From the cell containing the given text, extract its center point as (x, y) coordinate. 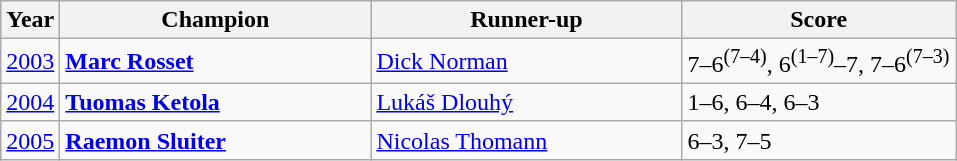
Tuomas Ketola (216, 102)
2004 (30, 102)
6–3, 7–5 (819, 140)
Nicolas Thomann (526, 140)
Dick Norman (526, 62)
1–6, 6–4, 6–3 (819, 102)
7–6(7–4), 6(1–7)–7, 7–6(7–3) (819, 62)
2003 (30, 62)
Runner-up (526, 20)
Champion (216, 20)
Marc Rosset (216, 62)
Lukáš Dlouhý (526, 102)
Score (819, 20)
2005 (30, 140)
Raemon Sluiter (216, 140)
Year (30, 20)
